Output the (X, Y) coordinate of the center of the cell containing the given text.  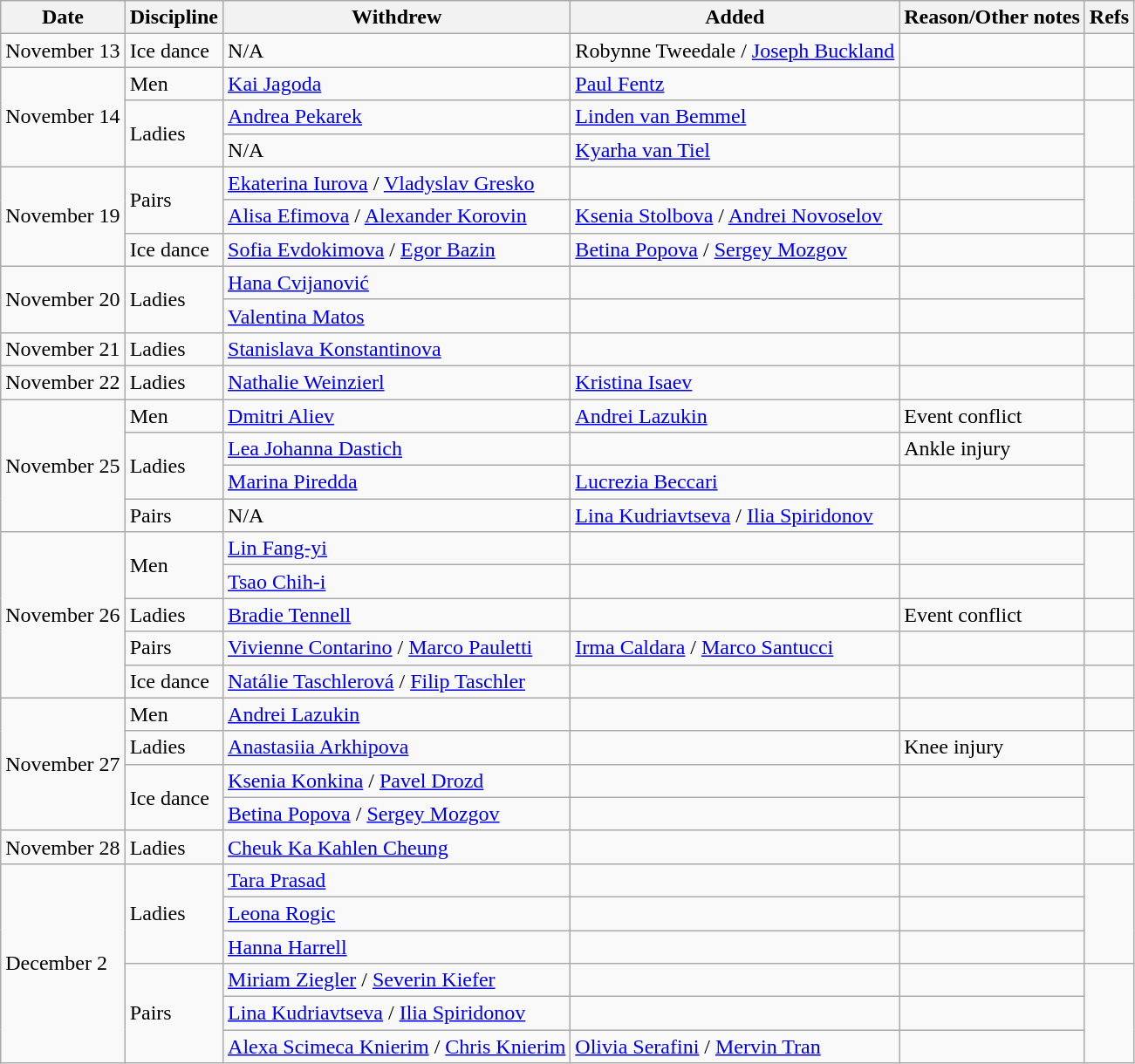
Leona Rogic (397, 913)
November 25 (63, 466)
Sofia Evdokimova / Egor Bazin (397, 249)
Ksenia Stolbova / Andrei Novoselov (735, 216)
Stanislava Konstantinova (397, 349)
Ekaterina Iurova / Vladyslav Gresko (397, 183)
November 21 (63, 349)
Hanna Harrell (397, 946)
Marina Piredda (397, 482)
Tara Prasad (397, 880)
Vivienne Contarino / Marco Pauletti (397, 648)
November 28 (63, 847)
Cheuk Ka Kahlen Cheung (397, 847)
Lin Fang-yi (397, 549)
Kai Jagoda (397, 84)
Kristina Isaev (735, 382)
Alisa Efimova / Alexander Korovin (397, 216)
Lea Johanna Dastich (397, 449)
November 14 (63, 117)
December 2 (63, 963)
Valentina Matos (397, 316)
Miriam Ziegler / Severin Kiefer (397, 980)
November 13 (63, 51)
Kyarha van Tiel (735, 150)
Reason/Other notes (993, 17)
Refs (1109, 17)
November 27 (63, 764)
Lucrezia Beccari (735, 482)
Robynne Tweedale / Joseph Buckland (735, 51)
Andrea Pekarek (397, 117)
Ksenia Konkina / Pavel Drozd (397, 781)
Dmitri Aliev (397, 416)
November 26 (63, 615)
Anastasiia Arkhipova (397, 747)
Added (735, 17)
Irma Caldara / Marco Santucci (735, 648)
Tsao Chih-i (397, 582)
November 20 (63, 299)
Alexa Scimeca Knierim / Chris Knierim (397, 1047)
Olivia Serafini / Mervin Tran (735, 1047)
Ankle injury (993, 449)
Bradie Tennell (397, 615)
Natálie Taschlerová / Filip Taschler (397, 681)
Knee injury (993, 747)
Linden van Bemmel (735, 117)
Nathalie Weinzierl (397, 382)
Paul Fentz (735, 84)
Withdrew (397, 17)
Hana Cvijanović (397, 283)
Discipline (174, 17)
November 19 (63, 216)
November 22 (63, 382)
Date (63, 17)
